Determine the (X, Y) coordinate at the center of the cell enclosing the given text.  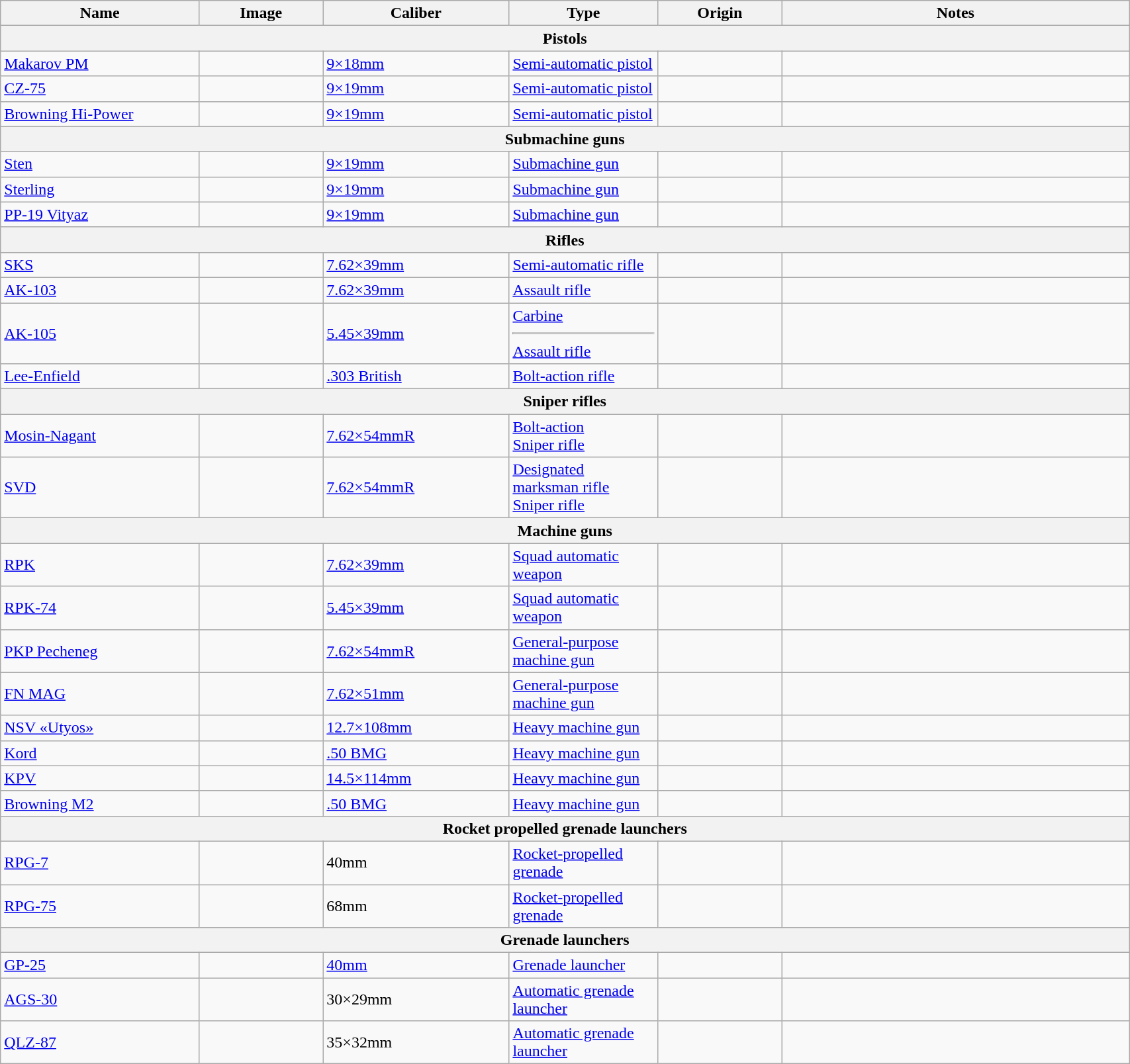
68mm (416, 905)
Semi-automatic rifle (584, 265)
Submachine guns (565, 139)
Caliber (416, 13)
AGS-30 (100, 999)
Rocket propelled grenade launchers (565, 828)
RPK (100, 565)
Pistols (565, 38)
Bolt-action rifle (584, 377)
7.62×51mm (416, 693)
Kord (100, 753)
Grenade launchers (565, 940)
Assault rifle (584, 290)
9×18mm (416, 64)
Browning M2 (100, 803)
GP-25 (100, 965)
Sterling (100, 189)
Bolt-actionSniper rifle (584, 435)
Grenade launcher (584, 965)
Sniper rifles (565, 402)
Designated marksman rifleSniper rifle (584, 488)
12.7×108mm (416, 728)
Type (584, 13)
AK-105 (100, 333)
Rifles (565, 240)
Makarov PM (100, 64)
AK-103 (100, 290)
PKP Pecheneg (100, 651)
SKS (100, 265)
Sten (100, 164)
30×29mm (416, 999)
Mosin-Nagant (100, 435)
Origin (720, 13)
KPV (100, 778)
35×32mm (416, 1043)
NSV «Utyos» (100, 728)
RPG-7 (100, 863)
.303 British (416, 377)
14.5×114mm (416, 778)
Name (100, 13)
QLZ-87 (100, 1043)
RPK-74 (100, 607)
SVD (100, 488)
Image (261, 13)
FN MAG (100, 693)
PP-19 Vityaz (100, 214)
Notes (956, 13)
CarbineAssault rifle (584, 333)
Machine guns (565, 531)
RPG-75 (100, 905)
Browning Hi-Power (100, 114)
Lee-Enfield (100, 377)
CZ-75 (100, 89)
